Provide the (x, y) coordinate of the cell's center where the given text is located.  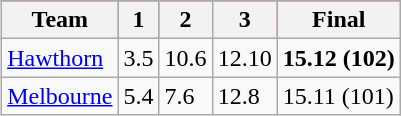
Melbourne (60, 96)
Team (60, 20)
7.6 (186, 96)
15.11 (101) (338, 96)
12.10 (244, 58)
1 (138, 20)
3.5 (138, 58)
Hawthorn (60, 58)
12.8 (244, 96)
15.12 (102) (338, 58)
10.6 (186, 58)
2 (186, 20)
5.4 (138, 96)
3 (244, 20)
Final (338, 20)
